Scan for the cell matching the given text and deliver its [X, Y] coordinate at center. 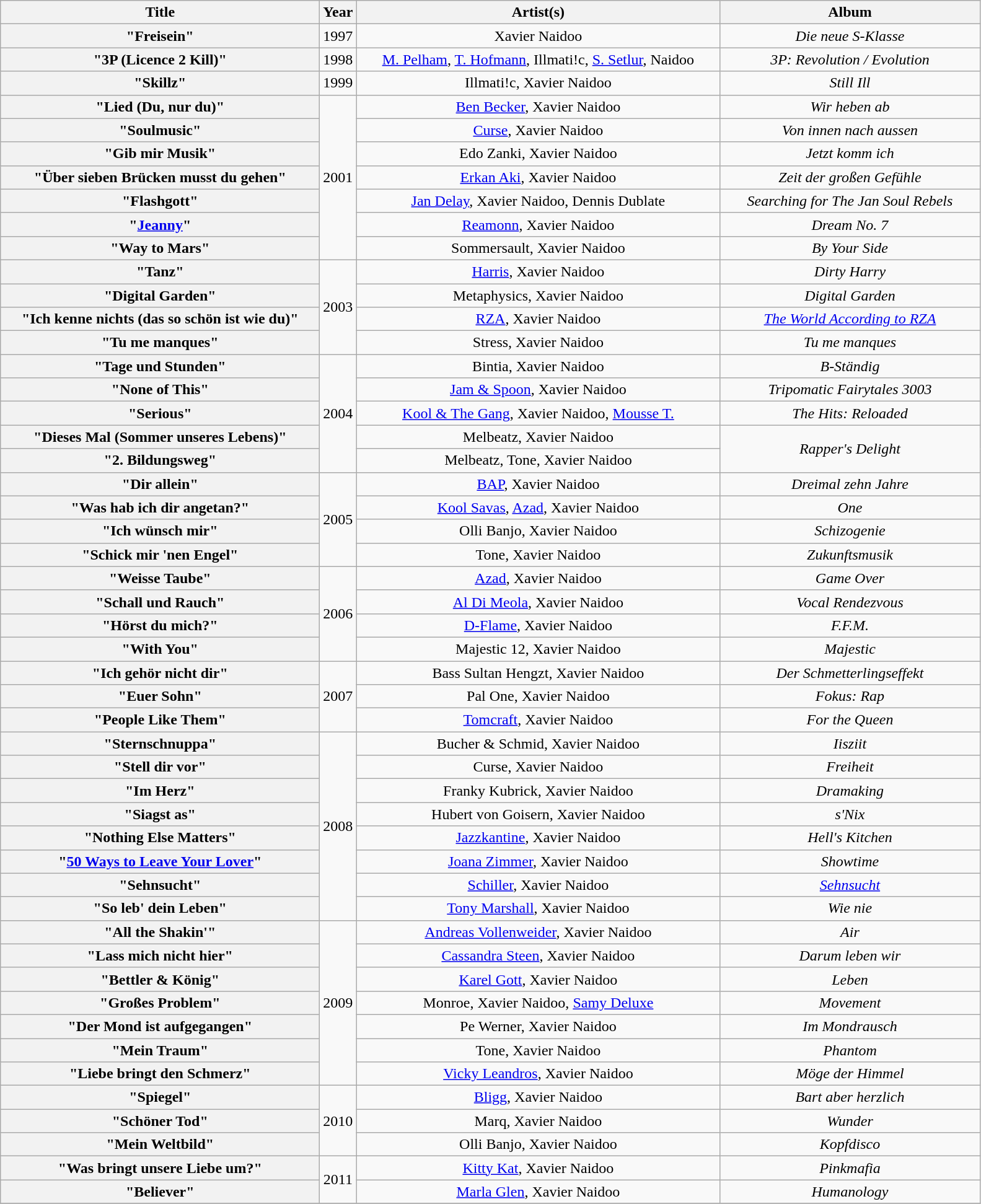
Joana Zimmer, Xavier Naidoo [538, 861]
"Großes Problem" [160, 1003]
Majestic 12, Xavier Naidoo [538, 649]
Melbeatz, Tone, Xavier Naidoo [538, 460]
Tomcraft, Xavier Naidoo [538, 720]
Kopfdisco [850, 1145]
By Your Side [850, 248]
"Way to Mars" [160, 248]
"Freisein" [160, 36]
"Ich wünsch mir" [160, 531]
"Gib mir Musik" [160, 154]
Tripomatic Fairytales 3003 [850, 390]
"Im Herz" [160, 791]
Digital Garden [850, 296]
"Flashgott" [160, 201]
Dreimal zehn Jahre [850, 484]
"Lass mich nicht hier" [160, 956]
Kool Savas, Azad, Xavier Naidoo [538, 508]
Air [850, 932]
Rapper's Delight [850, 449]
For the Queen [850, 720]
B-Ständig [850, 366]
"Dir allein" [160, 484]
2011 [338, 1180]
Dirty Harry [850, 271]
"Skillz" [160, 83]
Hell's Kitchen [850, 838]
1998 [338, 59]
"Sehnsucht" [160, 885]
M. Pelham, T. Hofmann, Illmati!c, S. Setlur, Naidoo [538, 59]
"50 Ways to Leave Your Lover" [160, 861]
"All the Shakin'" [160, 932]
Pinkmafia [850, 1168]
Kool & The Gang, Xavier Naidoo, Mousse T. [538, 413]
"Über sieben Brücken musst du gehen" [160, 177]
Wunder [850, 1121]
"Euer Sohn" [160, 696]
Iisziit [850, 744]
Die neue S-Klasse [850, 36]
"Schöner Tod" [160, 1121]
"Stell dir vor" [160, 767]
"Jeanny" [160, 224]
Tu me manques [850, 343]
Artist(s) [538, 12]
Sehnsucht [850, 885]
"Ich gehör nicht dir" [160, 672]
Vicky Leandros, Xavier Naidoo [538, 1074]
Cassandra Steen, Xavier Naidoo [538, 956]
Wir heben ab [850, 107]
Showtime [850, 861]
Dramaking [850, 791]
Majestic [850, 649]
"3P (Licence 2 Kill)" [160, 59]
Karel Gott, Xavier Naidoo [538, 979]
"Tu me manques" [160, 343]
Franky Kubrick, Xavier Naidoo [538, 791]
One [850, 508]
"Tanz" [160, 271]
"Believer" [160, 1192]
"Schick mir 'nen Engel" [160, 555]
Dream No. 7 [850, 224]
"Nothing Else Matters" [160, 838]
Fokus: Rap [850, 696]
Möge der Himmel [850, 1074]
Im Mondrausch [850, 1026]
"Sternschnuppa" [160, 744]
Von innen nach aussen [850, 130]
Schizogenie [850, 531]
Zukunftsmusik [850, 555]
Humanology [850, 1192]
"Spiegel" [160, 1097]
Sommersault, Xavier Naidoo [538, 248]
"People Like Them" [160, 720]
Illmati!c, Xavier Naidoo [538, 83]
Hubert von Goisern, Xavier Naidoo [538, 814]
Bligg, Xavier Naidoo [538, 1097]
RZA, Xavier Naidoo [538, 319]
"Dieses Mal (Sommer unseres Lebens)" [160, 437]
Pe Werner, Xavier Naidoo [538, 1026]
Metaphysics, Xavier Naidoo [538, 296]
3P: Revolution / Evolution [850, 59]
Album [850, 12]
The World According to RZA [850, 319]
Al Di Meola, Xavier Naidoo [538, 602]
F.F.M. [850, 625]
2006 [338, 613]
"Der Mond ist aufgegangen" [160, 1026]
Schiller, Xavier Naidoo [538, 885]
2008 [338, 826]
Edo Zanki, Xavier Naidoo [538, 154]
Wie nie [850, 908]
2003 [338, 307]
"Schall und Rauch" [160, 602]
Andreas Vollenweider, Xavier Naidoo [538, 932]
Reamonn, Xavier Naidoo [538, 224]
Phantom [850, 1050]
Kitty Kat, Xavier Naidoo [538, 1168]
Azad, Xavier Naidoo [538, 578]
BAP, Xavier Naidoo [538, 484]
"Tage und Stunden" [160, 366]
2010 [338, 1121]
Jan Delay, Xavier Naidoo, Dennis Dublate [538, 201]
Marla Glen, Xavier Naidoo [538, 1192]
Marq, Xavier Naidoo [538, 1121]
Freiheit [850, 767]
Zeit der großen Gefühle [850, 177]
Bass Sultan Hengzt, Xavier Naidoo [538, 672]
s'Nix [850, 814]
"Hörst du mich?" [160, 625]
2004 [338, 413]
Ben Becker, Xavier Naidoo [538, 107]
Stress, Xavier Naidoo [538, 343]
"Ich kenne nichts (das so schön ist wie du)" [160, 319]
"None of This" [160, 390]
Vocal Rendezvous [850, 602]
"So leb' dein Leben" [160, 908]
Leben [850, 979]
Harris, Xavier Naidoo [538, 271]
"Liebe bringt den Schmerz" [160, 1074]
Der Schmetterlingseffekt [850, 672]
Tony Marshall, Xavier Naidoo [538, 908]
"Was bringt unsere Liebe um?" [160, 1168]
Movement [850, 1003]
Melbeatz, Xavier Naidoo [538, 437]
"2. Bildungsweg" [160, 460]
2005 [338, 519]
2001 [338, 177]
"Weisse Taube" [160, 578]
"Serious" [160, 413]
"Was hab ich dir angetan?" [160, 508]
"Siagst as" [160, 814]
Game Over [850, 578]
Year [338, 12]
2009 [338, 1003]
"Mein Traum" [160, 1050]
D-Flame, Xavier Naidoo [538, 625]
Pal One, Xavier Naidoo [538, 696]
"Digital Garden" [160, 296]
Still Ill [850, 83]
Searching for The Jan Soul Rebels [850, 201]
Bintia, Xavier Naidoo [538, 366]
Darum leben wir [850, 956]
The Hits: Reloaded [850, 413]
1999 [338, 83]
Bucher & Schmid, Xavier Naidoo [538, 744]
Jetzt komm ich [850, 154]
Bart aber herzlich [850, 1097]
Jam & Spoon, Xavier Naidoo [538, 390]
Xavier Naidoo [538, 36]
2007 [338, 696]
"With You" [160, 649]
"Bettler & König" [160, 979]
Monroe, Xavier Naidoo, Samy Deluxe [538, 1003]
"Mein Weltbild" [160, 1145]
Title [160, 12]
Erkan Aki, Xavier Naidoo [538, 177]
"Lied (Du, nur du)" [160, 107]
1997 [338, 36]
"Soulmusic" [160, 130]
Jazzkantine, Xavier Naidoo [538, 838]
